Determine the (x, y) coordinate at the center of the cell enclosing the given text.  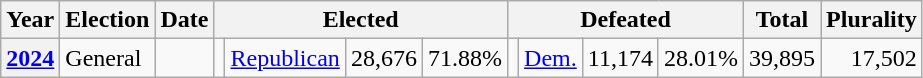
Republican (285, 58)
Election (108, 20)
2024 (30, 58)
71.88% (464, 58)
Dem. (551, 58)
Plurality (872, 20)
28.01% (700, 58)
17,502 (872, 58)
Date (184, 20)
Defeated (625, 20)
General (108, 58)
39,895 (782, 58)
11,174 (620, 58)
Year (30, 20)
28,676 (384, 58)
Total (782, 20)
Elected (361, 20)
